Search for the cell housing the specified text and yield its (x, y) center coordinate. 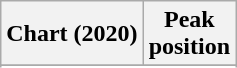
Chart (2020) (72, 34)
Peakposition (189, 34)
